Pinpoint the cell where the given text exists, returning its (x, y) midpoint coordinate. 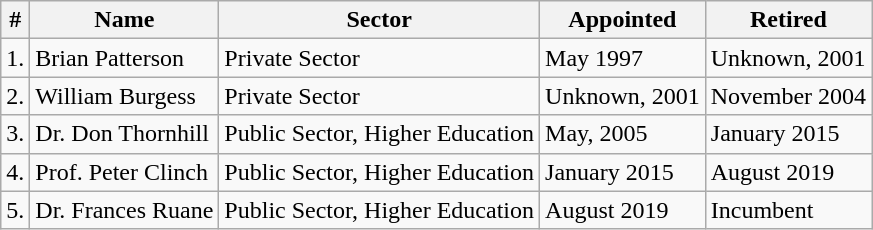
May 1997 (623, 58)
# (16, 20)
5. (16, 210)
Incumbent (788, 210)
Appointed (623, 20)
1. (16, 58)
November 2004 (788, 96)
3. (16, 134)
2. (16, 96)
Retired (788, 20)
May, 2005 (623, 134)
Brian Patterson (124, 58)
Sector (380, 20)
Dr. Don Thornhill (124, 134)
4. (16, 172)
Prof. Peter Clinch (124, 172)
Name (124, 20)
Dr. Frances Ruane (124, 210)
William Burgess (124, 96)
